Locate the cell with the specified text and output its [x, y] center coordinate. 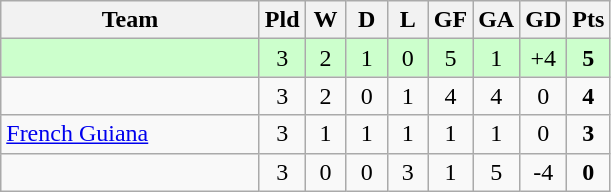
GD [544, 20]
French Guiana [130, 134]
GA [496, 20]
L [408, 20]
D [366, 20]
Pts [588, 20]
+4 [544, 58]
W [326, 20]
Pld [282, 20]
Team [130, 20]
-4 [544, 172]
GF [450, 20]
